Return the [X, Y] coordinate for the center point of the cell that contains the specified text.  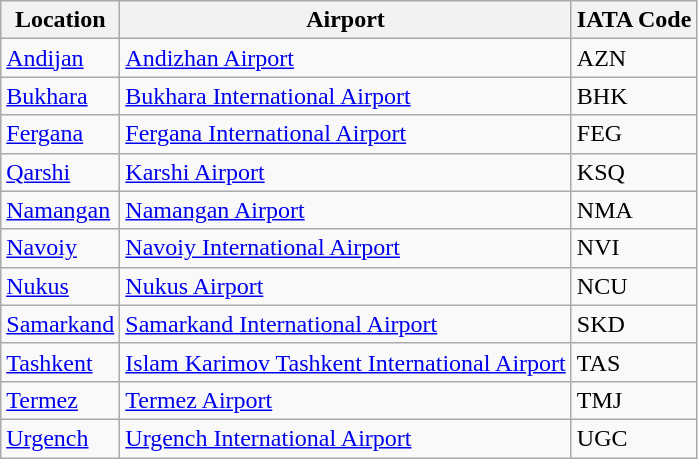
Airport [346, 20]
BHK [634, 96]
Namangan [60, 210]
Andizhan Airport [346, 58]
Navoiy [60, 248]
Tashkent [60, 362]
FEG [634, 134]
Fergana [60, 134]
Nukus Airport [346, 286]
Samarkand [60, 324]
Urgench [60, 438]
Navoiy International Airport [346, 248]
Location [60, 20]
Fergana International Airport [346, 134]
TMJ [634, 400]
KSQ [634, 172]
IATA Code [634, 20]
TAS [634, 362]
Urgench International Airport [346, 438]
Namangan Airport [346, 210]
AZN [634, 58]
Qarshi [60, 172]
Nukus [60, 286]
Termez Airport [346, 400]
UGC [634, 438]
Bukhara [60, 96]
SKD [634, 324]
Bukhara International Airport [346, 96]
Karshi Airport [346, 172]
NCU [634, 286]
Termez [60, 400]
NMA [634, 210]
Samarkand International Airport [346, 324]
NVI [634, 248]
Andijan [60, 58]
Islam Karimov Tashkent International Airport [346, 362]
